Identify which cell holds the provided text, then report its (x, y) central coordinate. 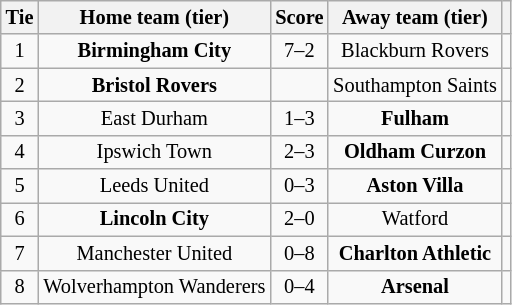
Blackburn Rovers (414, 51)
Watford (414, 219)
Oldham Curzon (414, 152)
Wolverhampton Wanderers (154, 287)
2–0 (299, 219)
Southampton Saints (414, 85)
5 (20, 186)
2–3 (299, 152)
Arsenal (414, 287)
Charlton Athletic (414, 253)
Ipswich Town (154, 152)
1–3 (299, 118)
Manchester United (154, 253)
Home team (tier) (154, 17)
0–8 (299, 253)
8 (20, 287)
Lincoln City (154, 219)
East Durham (154, 118)
6 (20, 219)
0–3 (299, 186)
Birmingham City (154, 51)
7 (20, 253)
1 (20, 51)
2 (20, 85)
Aston Villa (414, 186)
3 (20, 118)
Leeds United (154, 186)
Fulham (414, 118)
Away team (tier) (414, 17)
Bristol Rovers (154, 85)
0–4 (299, 287)
7–2 (299, 51)
Score (299, 17)
4 (20, 152)
Tie (20, 17)
